Detect which cell encompasses the target text, then output its [x, y] center coordinate. 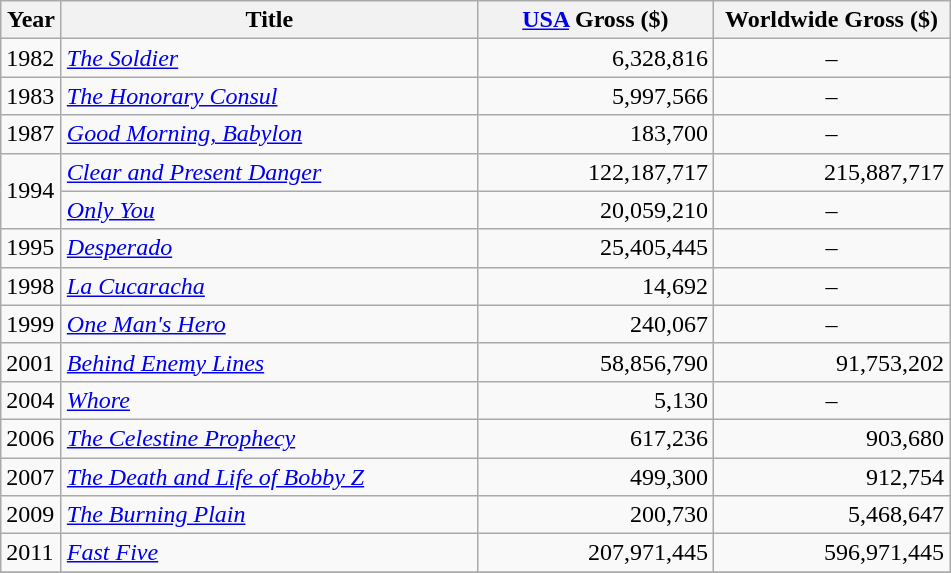
Year [32, 20]
The Honorary Consul [269, 96]
Desperado [269, 248]
1987 [32, 134]
240,067 [595, 324]
1998 [32, 286]
2009 [32, 515]
The Celestine Prophecy [269, 438]
215,887,717 [831, 172]
912,754 [831, 477]
499,300 [595, 477]
5,130 [595, 400]
5,468,647 [831, 515]
2001 [32, 362]
200,730 [595, 515]
Fast Five [269, 553]
617,236 [595, 438]
596,971,445 [831, 553]
5,997,566 [595, 96]
6,328,816 [595, 58]
1999 [32, 324]
20,059,210 [595, 210]
58,856,790 [595, 362]
One Man's Hero [269, 324]
207,971,445 [595, 553]
The Soldier [269, 58]
2011 [32, 553]
Clear and Present Danger [269, 172]
The Death and Life of Bobby Z [269, 477]
La Cucaracha [269, 286]
Good Morning, Babylon [269, 134]
USA Gross ($) [595, 20]
903,680 [831, 438]
Whore [269, 400]
1994 [32, 191]
91,753,202 [831, 362]
122,187,717 [595, 172]
2004 [32, 400]
Behind Enemy Lines [269, 362]
1995 [32, 248]
1982 [32, 58]
The Burning Plain [269, 515]
Title [269, 20]
2006 [32, 438]
25,405,445 [595, 248]
Worldwide Gross ($) [831, 20]
Only You [269, 210]
14,692 [595, 286]
1983 [32, 96]
183,700 [595, 134]
2007 [32, 477]
